For the text-containing cell, return its midpoint in [x, y] coordinate format. 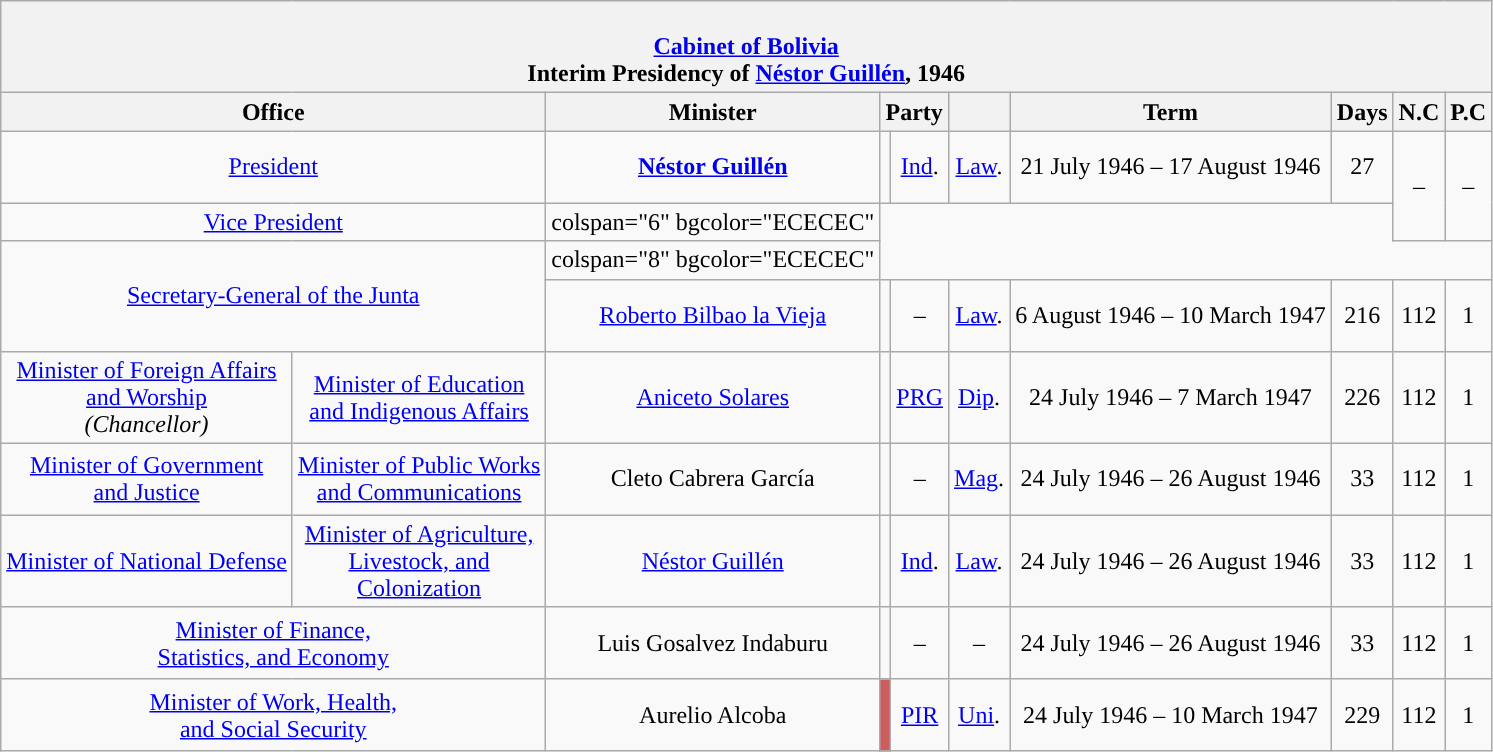
Term [1171, 112]
Secretary-General of the Junta [274, 296]
Minister of Agriculture,Livestock, andColonization [418, 561]
Minister of Foreign Affairsand Worship(Chancellor) [147, 397]
229 [1362, 715]
colspan="6" bgcolor="ECECEC" [713, 222]
24 July 1946 – 7 March 1947 [1171, 397]
PIR [920, 715]
Minister of Finance,Statistics, and Economy [274, 643]
27 [1362, 167]
Minister of Public Worksand Communications [418, 479]
Roberto Bilbao la Vieja [713, 315]
Office [274, 112]
Minister of Governmentand Justice [147, 479]
Minister of Educationand Indigenous Affairs [418, 397]
21 July 1946 – 17 August 1946 [1171, 167]
PRG [920, 397]
Cabinet of BoliviaInterim Presidency of Néstor Guillén, 1946 [746, 47]
Mag. [980, 479]
colspan="8" bgcolor="ECECEC" [713, 260]
Minister [713, 112]
Aurelio Alcoba [713, 715]
N.C [1419, 112]
Luis Gosalvez Indaburu [713, 643]
Minister of National Defense [147, 561]
Cleto Cabrera García [713, 479]
Aniceto Solares [713, 397]
226 [1362, 397]
P.C [1468, 112]
Party [914, 112]
216 [1362, 315]
President [274, 167]
Vice President [274, 222]
Days [1362, 112]
24 July 1946 – 10 March 1947 [1171, 715]
6 August 1946 – 10 March 1947 [1171, 315]
Dip. [980, 397]
Minister of Work, Health,and Social Security [274, 715]
Uni. [980, 715]
